Pinpoint the cell where the given text exists, returning its [x, y] midpoint coordinate. 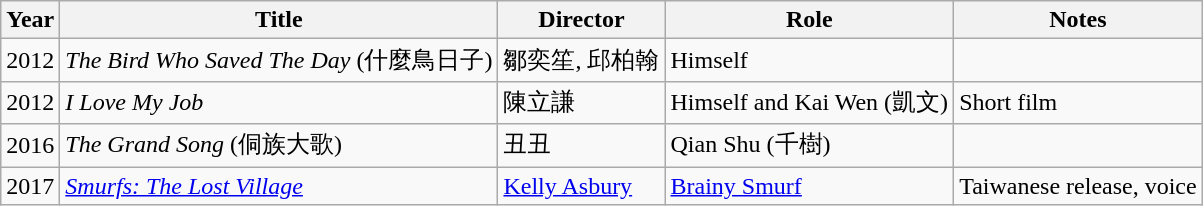
Short film [1078, 102]
Kelly Asbury [582, 185]
Year [30, 20]
Qian Shu (千樹) [810, 146]
鄒奕笙, 邱柏翰 [582, 60]
Role [810, 20]
2017 [30, 185]
Notes [1078, 20]
Himself and Kai Wen (凱文) [810, 102]
Title [279, 20]
丑丑 [582, 146]
Director [582, 20]
Brainy Smurf [810, 185]
Taiwanese release, voice [1078, 185]
陳立謙 [582, 102]
Smurfs: The Lost Village [279, 185]
The Grand Song (侗族大歌) [279, 146]
I Love My Job [279, 102]
2016 [30, 146]
The Bird Who Saved The Day (什麼鳥日子) [279, 60]
Himself [810, 60]
